Find where the given text appears and provide that cell's center as [X, Y] coordinate. 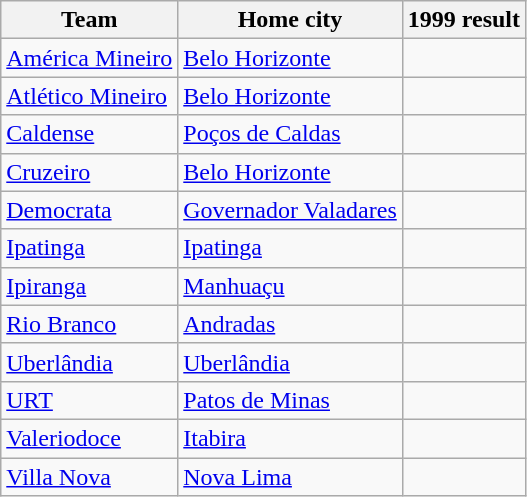
Itabira [290, 438]
Home city [290, 20]
Team [90, 20]
Andradas [290, 324]
América Mineiro [90, 58]
Poços de Caldas [290, 134]
Governador Valadares [290, 210]
Patos de Minas [290, 400]
Atlético Mineiro [90, 96]
Ipiranga [90, 286]
Valeriodoce [90, 438]
Democrata [90, 210]
Villa Nova [90, 477]
Manhuaçu [290, 286]
URT [90, 400]
1999 result [464, 20]
Cruzeiro [90, 172]
Caldense [90, 134]
Rio Branco [90, 324]
Nova Lima [290, 477]
